Scan for the cell matching the given text and deliver its [X, Y] coordinate at center. 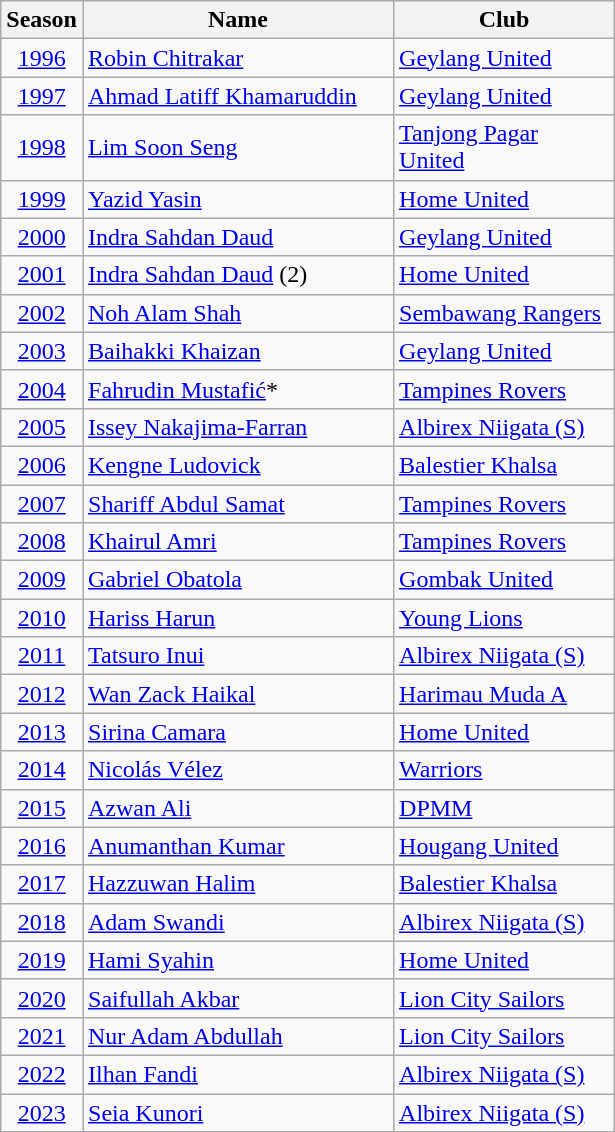
2000 [42, 237]
Saifullah Akbar [238, 998]
Ilhan Fandi [238, 1074]
Name [238, 20]
Tatsuro Inui [238, 656]
Indra Sahdan Daud (2) [238, 275]
Fahrudin Mustafić* [238, 389]
Indra Sahdan Daud [238, 237]
Harimau Muda A [504, 694]
2005 [42, 427]
2012 [42, 694]
Shariff Abdul Samat [238, 503]
2018 [42, 922]
Adam Swandi [238, 922]
Gabriel Obatola [238, 580]
Kengne Ludovick [238, 465]
Club [504, 20]
Warriors [504, 770]
2003 [42, 351]
DPMM [504, 808]
Noh Alam Shah [238, 313]
2017 [42, 884]
Season [42, 20]
1998 [42, 148]
Anumanthan Kumar [238, 846]
Seia Kunori [238, 1113]
2009 [42, 580]
1999 [42, 199]
Hazzuwan Halim [238, 884]
2004 [42, 389]
Sembawang Rangers [504, 313]
2022 [42, 1074]
Hougang United [504, 846]
2007 [42, 503]
2019 [42, 960]
1997 [42, 96]
Baihakki Khaizan [238, 351]
2014 [42, 770]
2002 [42, 313]
Nicolás Vélez [238, 770]
Young Lions [504, 618]
Sirina Camara [238, 732]
Hariss Harun [238, 618]
2008 [42, 542]
2010 [42, 618]
Gombak United [504, 580]
2023 [42, 1113]
1996 [42, 58]
Yazid Yasin [238, 199]
Lim Soon Seng [238, 148]
Azwan Ali [238, 808]
2016 [42, 846]
2021 [42, 1036]
Hami Syahin [238, 960]
2001 [42, 275]
2011 [42, 656]
2006 [42, 465]
Khairul Amri [238, 542]
2015 [42, 808]
2013 [42, 732]
Issey Nakajima-Farran [238, 427]
Ahmad Latiff Khamaruddin [238, 96]
Wan Zack Haikal [238, 694]
Nur Adam Abdullah [238, 1036]
2020 [42, 998]
Robin Chitrakar [238, 58]
Tanjong Pagar United [504, 148]
